Find where the given text appears and provide that cell's center as (x, y) coordinate. 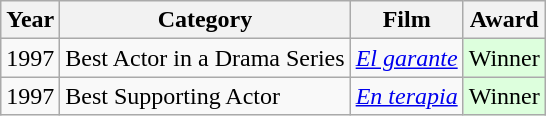
Year (30, 20)
En terapia (406, 96)
Best Supporting Actor (205, 96)
Category (205, 20)
El garante (406, 58)
Award (504, 20)
Best Actor in a Drama Series (205, 58)
Film (406, 20)
